Determine the (X, Y) coordinate at the center of the cell enclosing the given text.  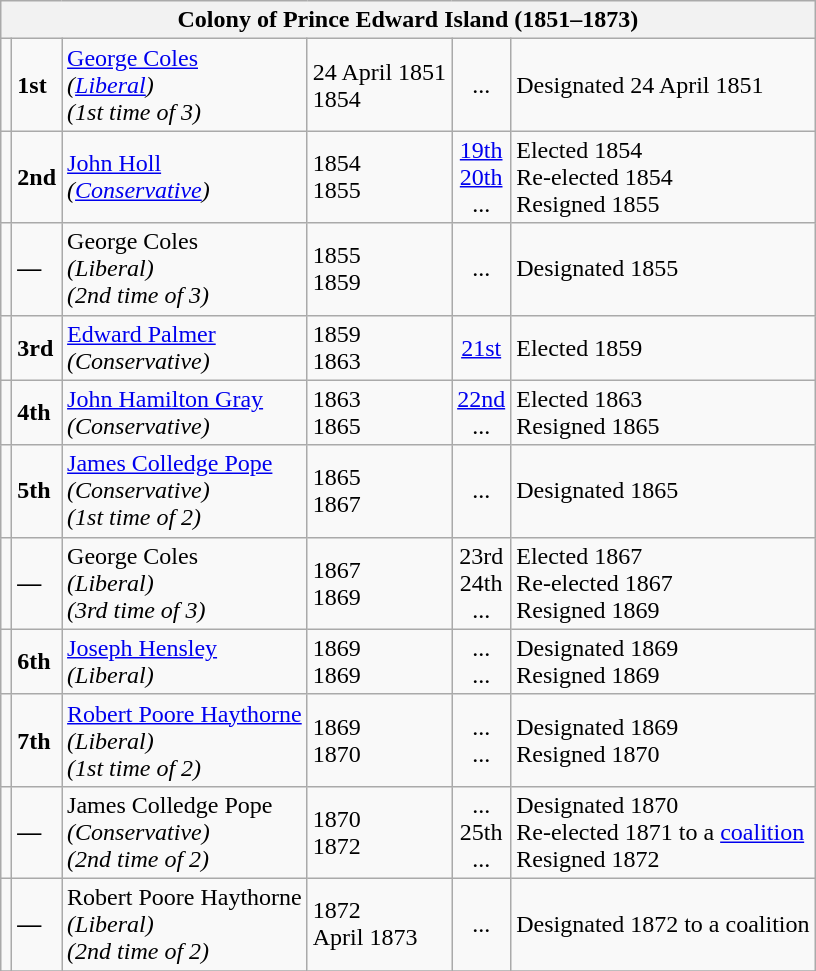
18591863 (379, 348)
Designated 1872 to a coalition (663, 924)
Elected 1867Re-elected 1867Resigned 1869 (663, 583)
George Coles(Liberal)(2nd time of 3) (185, 269)
Elected 1859 (663, 348)
2nd (37, 177)
Colony of Prince Edward Island (1851–1873) (408, 20)
18701872 (379, 832)
5th (37, 491)
18551859 (379, 269)
George Coles(Liberal)(3rd time of 3) (185, 583)
Robert Poore Haythorne(Liberal)(2nd time of 2) (185, 924)
Designated 1865 (663, 491)
18631865 (379, 412)
6th (37, 662)
Elected 1854Re-elected 1854Resigned 1855 (663, 177)
1st (37, 85)
Robert Poore Haythorne(Liberal)(1st time of 2) (185, 740)
George Coles(Liberal)(1st time of 3) (185, 85)
John Hamilton Gray(Conservative) (185, 412)
18671869 (379, 583)
24 April 18511854 (379, 85)
James Colledge Pope(Conservative)(1st time of 2) (185, 491)
Edward Palmer(Conservative) (185, 348)
1872April 1873 (379, 924)
Designated 1869Resigned 1869 (663, 662)
18651867 (379, 491)
22nd... (482, 412)
21st (482, 348)
7th (37, 740)
18691870 (379, 740)
Designated 1869Resigned 1870 (663, 740)
3rd (37, 348)
Elected 1863Resigned 1865 (663, 412)
4th (37, 412)
John Holl(Conservative) (185, 177)
Designated 1855 (663, 269)
18691869 (379, 662)
James Colledge Pope(Conservative)(2nd time of 2) (185, 832)
Designated 1870Re-elected 1871 to a coalitionResigned 1872 (663, 832)
Designated 24 April 1851 (663, 85)
18541855 (379, 177)
19th20th... (482, 177)
Joseph Hensley(Liberal) (185, 662)
...25th... (482, 832)
23rd24th... (482, 583)
